Scan for the cell matching the given text and deliver its (X, Y) coordinate at center. 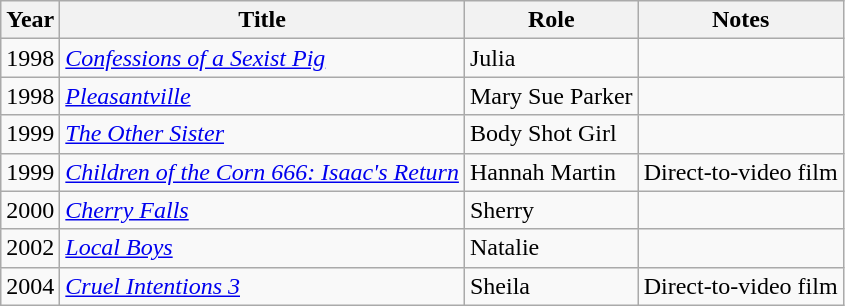
Julia (551, 58)
Natalie (551, 248)
Local Boys (262, 248)
Sherry (551, 210)
Cruel Intentions 3 (262, 286)
2000 (30, 210)
Cherry Falls (262, 210)
The Other Sister (262, 134)
2002 (30, 248)
Sheila (551, 286)
Hannah Martin (551, 172)
Role (551, 20)
2004 (30, 286)
Confessions of a Sexist Pig (262, 58)
Notes (740, 20)
Children of the Corn 666: Isaac's Return (262, 172)
Year (30, 20)
Body Shot Girl (551, 134)
Pleasantville (262, 96)
Mary Sue Parker (551, 96)
Title (262, 20)
